Scan for the cell matching the given text and deliver its (x, y) coordinate at center. 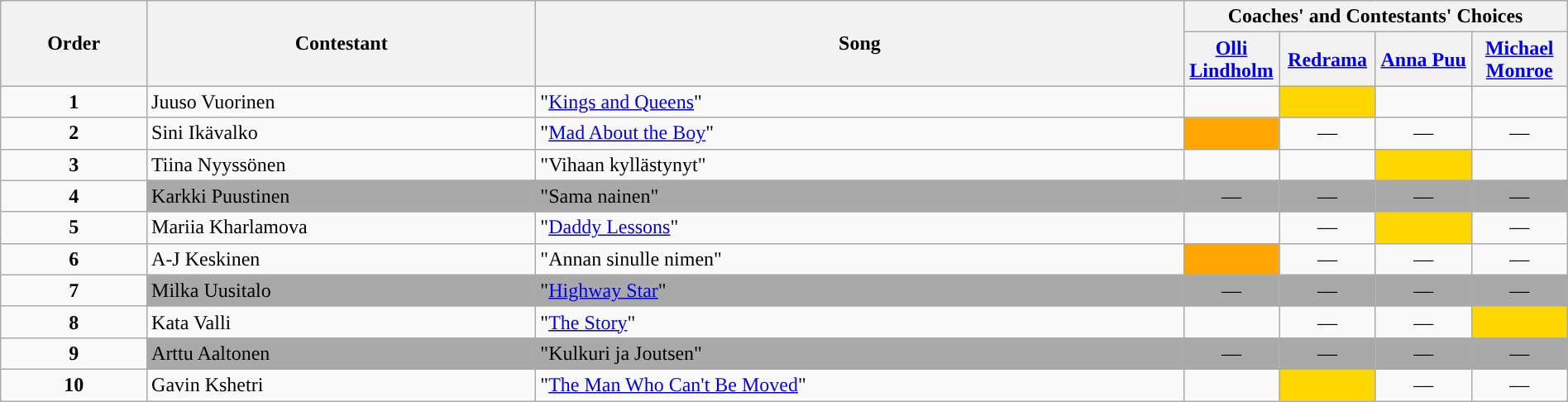
Order (74, 43)
"Sama nainen" (860, 196)
Song (860, 43)
1 (74, 102)
10 (74, 385)
"Vihaan kyllästynyt" (860, 165)
Tiina Nyyssönen (342, 165)
Contestant (342, 43)
"Annan sinulle nimen" (860, 259)
Sini Ikävalko (342, 133)
8 (74, 322)
Milka Uusitalo (342, 290)
3 (74, 165)
Anna Puu (1423, 60)
2 (74, 133)
"Kings and Queens" (860, 102)
Olli Lindholm (1231, 60)
Michael Monroe (1519, 60)
9 (74, 353)
"Mad About the Boy" (860, 133)
Redrama (1327, 60)
Gavin Kshetri (342, 385)
"The Story" (860, 322)
"Kulkuri ja Joutsen" (860, 353)
Mariia Kharlamova (342, 227)
5 (74, 227)
A-J Keskinen (342, 259)
4 (74, 196)
"Daddy Lessons" (860, 227)
Karkki Puustinen (342, 196)
Kata Valli (342, 322)
Juuso Vuorinen (342, 102)
Coaches' and Contestants' Choices (1375, 17)
6 (74, 259)
"The Man Who Can't Be Moved" (860, 385)
7 (74, 290)
Arttu Aaltonen (342, 353)
"Highway Star" (860, 290)
